Return the [x, y] coordinate for the center point of the cell that contains the specified text.  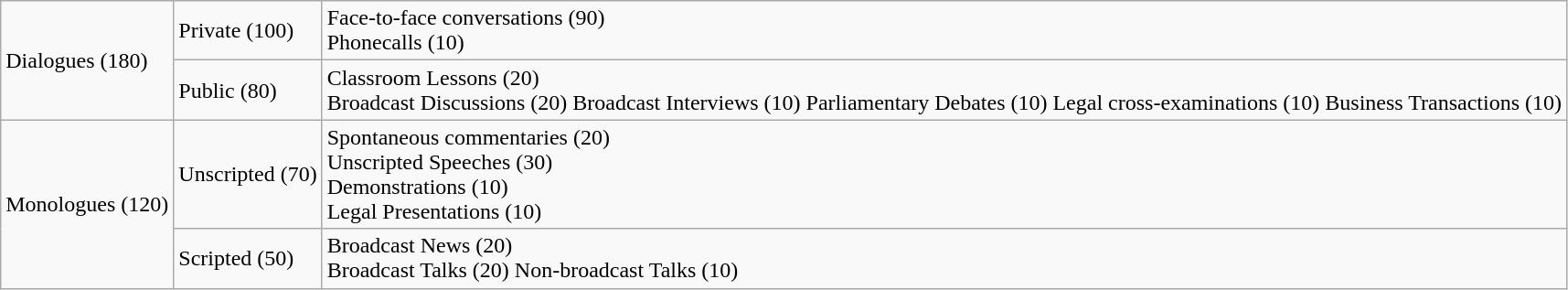
Dialogues (180) [88, 60]
Scripted (50) [248, 258]
Face-to-face conversations (90)Phonecalls (10) [944, 31]
Unscripted (70) [248, 174]
Monologues (120) [88, 204]
Private (100) [248, 31]
Spontaneous commentaries (20)Unscripted Speeches (30)Demonstrations (10)Legal Presentations (10) [944, 174]
Broadcast News (20)Broadcast Talks (20) Non-broadcast Talks (10) [944, 258]
Public (80) [248, 90]
